Locate the cell with the specified text and output its (x, y) center coordinate. 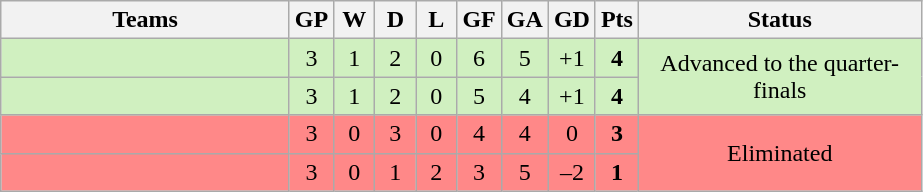
L (436, 20)
Teams (146, 20)
GD (572, 20)
Advanced to the quarter-finals (780, 77)
Eliminated (780, 153)
GA (524, 20)
6 (479, 58)
W (354, 20)
Status (780, 20)
D (396, 20)
Pts (616, 20)
–2 (572, 172)
GP (311, 20)
GF (479, 20)
